Detect which cell encompasses the target text, then output its (X, Y) center coordinate. 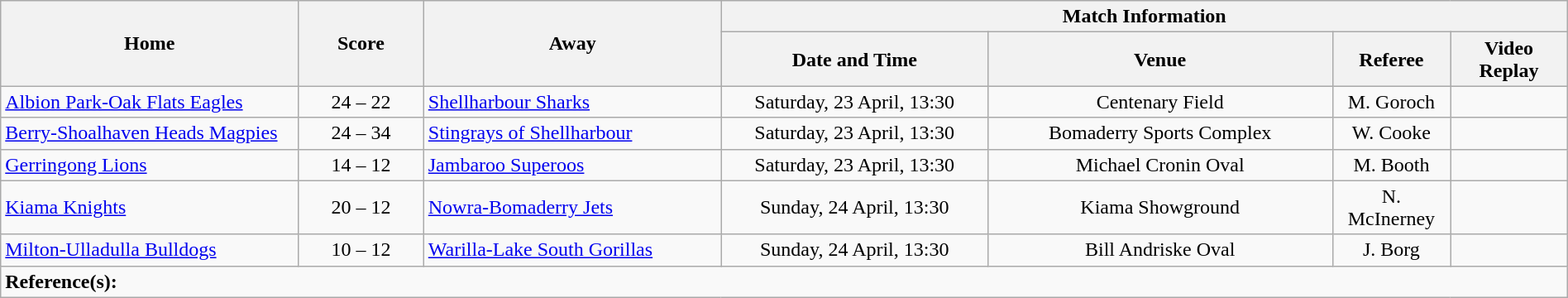
M. Booth (1391, 165)
Date and Time (854, 60)
Jambaroo Superoos (572, 165)
Home (150, 43)
24 – 34 (361, 133)
Kiama Knights (150, 207)
N. McInerney (1391, 207)
24 – 22 (361, 102)
Kiama Showground (1159, 207)
Bomaderry Sports Complex (1159, 133)
Milton-Ulladulla Bulldogs (150, 250)
Stingrays of Shellharbour (572, 133)
Venue (1159, 60)
Berry-Shoalhaven Heads Magpies (150, 133)
14 – 12 (361, 165)
Gerringong Lions (150, 165)
Shellharbour Sharks (572, 102)
Match Information (1145, 17)
Warilla-Lake South Gorillas (572, 250)
Michael Cronin Oval (1159, 165)
W. Cooke (1391, 133)
J. Borg (1391, 250)
Centenary Field (1159, 102)
Score (361, 43)
20 – 12 (361, 207)
Reference(s): (784, 281)
Video Replay (1509, 60)
Bill Andriske Oval (1159, 250)
Referee (1391, 60)
Nowra-Bomaderry Jets (572, 207)
Albion Park-Oak Flats Eagles (150, 102)
10 – 12 (361, 250)
M. Goroch (1391, 102)
Away (572, 43)
